Identify which cell holds the provided text, then report its [X, Y] central coordinate. 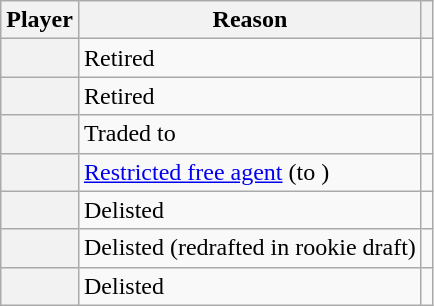
Restricted free agent (to ) [250, 172]
Delisted (redrafted in rookie draft) [250, 248]
Traded to [250, 134]
Reason [250, 20]
Player [40, 20]
